For the text-containing cell, return its midpoint in [X, Y] coordinate format. 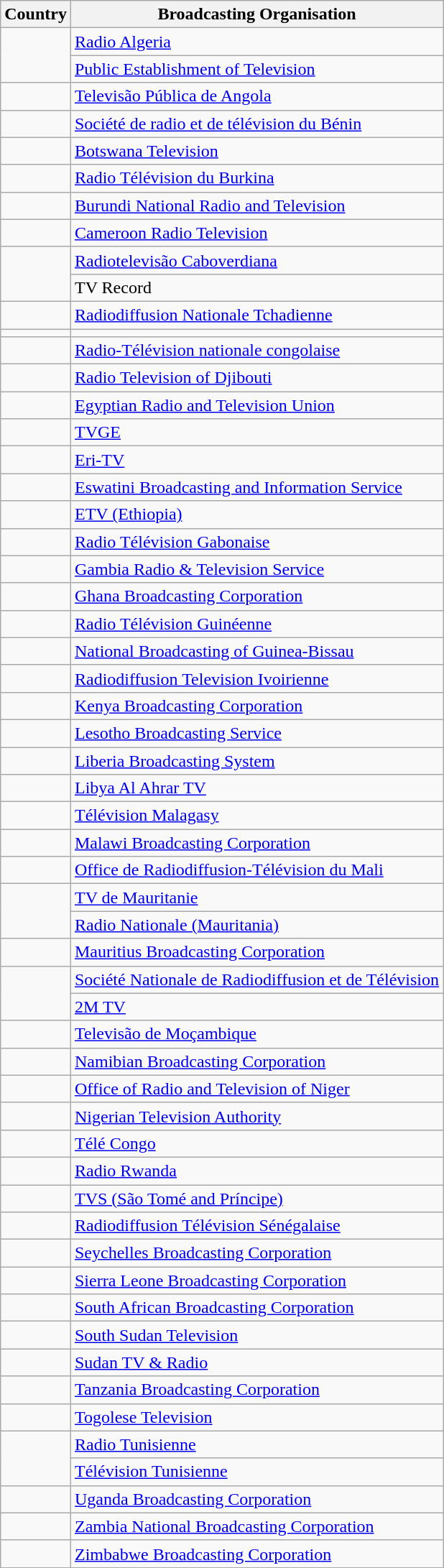
Televisão Pública de Angola [256, 96]
Malawi Broadcasting Corporation [256, 843]
TVGE [256, 433]
Ghana Broadcasting Corporation [256, 596]
Radio Nationale (Mauritania) [256, 925]
Libya Al Ahrar TV [256, 788]
Société Nationale de Radiodiffusion et de Télévision [256, 979]
Eswatini Broadcasting and Information Service [256, 487]
Radio Algeria [256, 42]
Zimbabwe Broadcasting Corporation [256, 1554]
Gambia Radio & Television Service [256, 569]
TVS (São Tomé and Príncipe) [256, 1198]
Namibian Broadcasting Corporation [256, 1061]
Eri-TV [256, 460]
Radio Television of Djibouti [256, 378]
Nigerian Television Authority [256, 1116]
Lesotho Broadcasting Service [256, 733]
TV de Mauritanie [256, 898]
TV Record [256, 287]
Radio Télévision du Burkina [256, 178]
Tanzania Broadcasting Corporation [256, 1390]
Radiodiffusion Television Ivoirienne [256, 678]
Seychelles Broadcasting Corporation [256, 1253]
Radio Télévision Guinéenne [256, 624]
Télévision Malagasy [256, 816]
Radiodiffusion Nationale Tchadienne [256, 315]
Radio Rwanda [256, 1171]
Public Establishment of Television [256, 69]
Egyptian Radio and Television Union [256, 405]
Liberia Broadcasting System [256, 761]
Botswana Television [256, 151]
Radio-Télévision nationale congolaise [256, 351]
Société de radio et de télévision du Bénin [256, 124]
Radio Tunisienne [256, 1444]
Televisão de Moçambique [256, 1034]
Télé Congo [256, 1143]
Office of Radio and Television of Niger [256, 1089]
Radiodiffusion Télévision Sénégalaise [256, 1226]
Sudan TV & Radio [256, 1362]
2M TV [256, 1007]
National Broadcasting of Guinea-Bissau [256, 651]
Mauritius Broadcasting Corporation [256, 952]
Zambia National Broadcasting Corporation [256, 1526]
Radiotelevisão Caboverdiana [256, 260]
Télévision Tunisienne [256, 1472]
Burundi National Radio and Television [256, 206]
South African Broadcasting Corporation [256, 1308]
Kenya Broadcasting Corporation [256, 706]
Country [36, 14]
South Sudan Television [256, 1335]
Sierra Leone Broadcasting Corporation [256, 1281]
Broadcasting Organisation [256, 14]
Uganda Broadcasting Corporation [256, 1499]
Office de Radiodiffusion-Télévision du Mali [256, 870]
Cameroon Radio Television [256, 233]
ETV (Ethiopia) [256, 515]
Togolese Television [256, 1417]
Radio Télévision Gabonaise [256, 542]
